Output the [X, Y] coordinate of the center of the cell containing the given text.  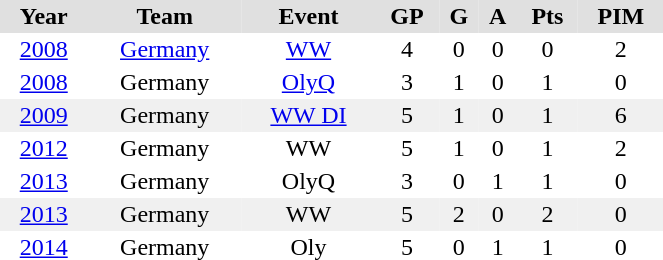
WW DI [308, 116]
Pts [548, 16]
4 [407, 50]
2009 [44, 116]
6 [620, 116]
Year [44, 16]
PIM [620, 16]
A [498, 16]
2012 [44, 148]
Team [164, 16]
G [459, 16]
Event [308, 16]
GP [407, 16]
